Output the [x, y] coordinate of the center of the cell containing the given text.  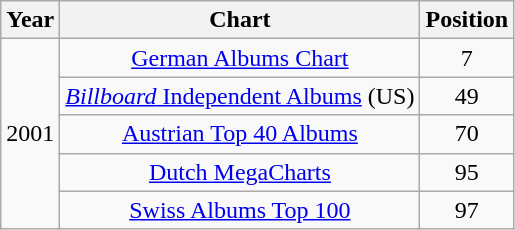
Billboard Independent Albums (US) [240, 96]
2001 [30, 134]
Position [467, 20]
7 [467, 58]
Chart [240, 20]
Austrian Top 40 Albums [240, 134]
70 [467, 134]
German Albums Chart [240, 58]
49 [467, 96]
97 [467, 210]
Swiss Albums Top 100 [240, 210]
95 [467, 172]
Year [30, 20]
Dutch MegaCharts [240, 172]
